From the cell containing the given text, extract its center point as [x, y] coordinate. 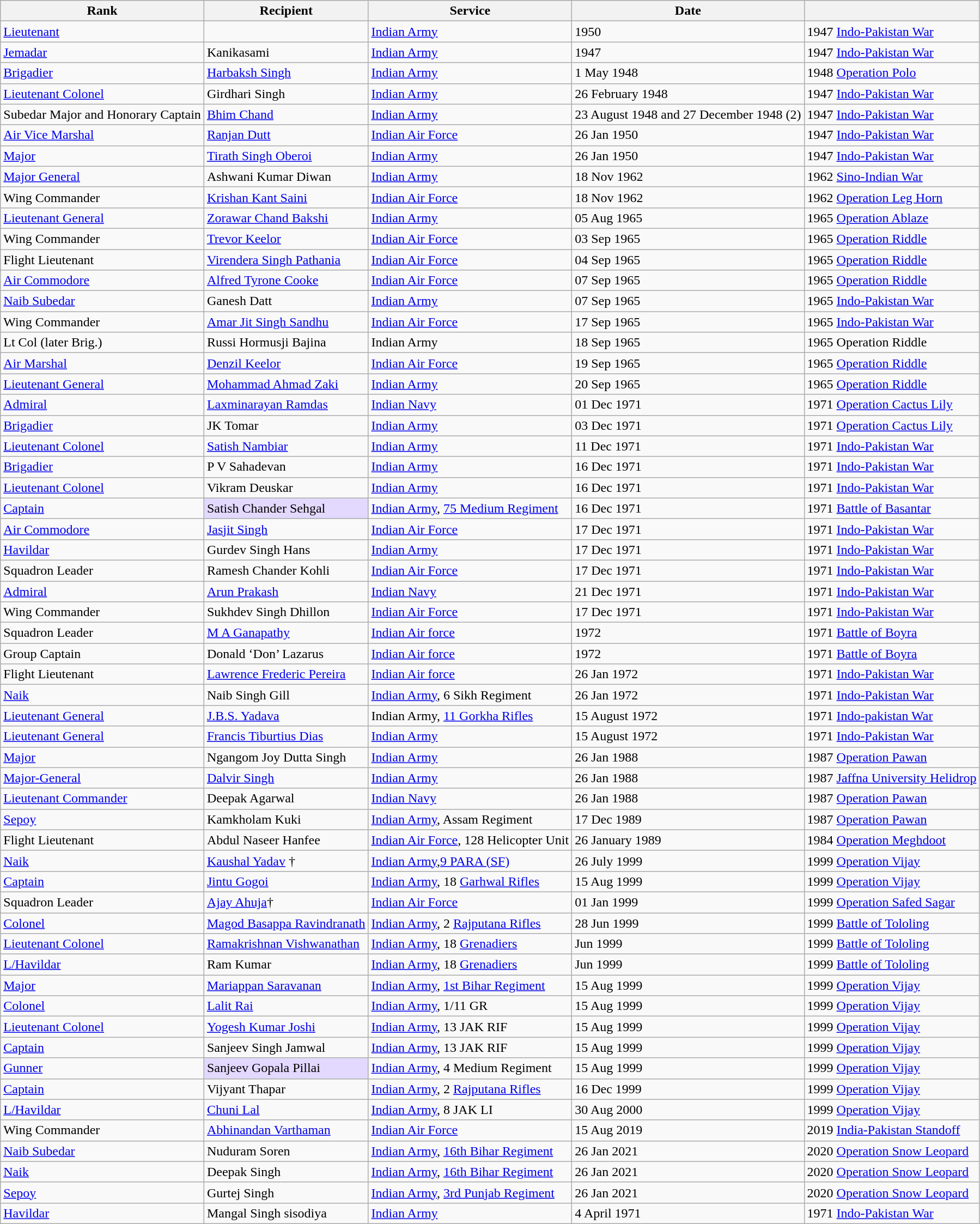
Indian Army, 1/11 GR [470, 1006]
Laxminarayan Ramdas [286, 405]
Indian Air Force, 128 Helicopter Unit [470, 840]
Vijyant Thapar [286, 1089]
16 Dec 1999 [688, 1089]
Major-General [102, 778]
Jasjit Singh [286, 529]
JK Tomar [286, 425]
Rank [102, 11]
21 Dec 1971 [688, 591]
Magod Basappa Ravindranath [286, 923]
Group Captain [102, 654]
Chuni Lal [286, 1110]
4 April 1971 [688, 1213]
Dalvir Singh [286, 778]
Bhim Chand [286, 114]
Recipient [286, 11]
Indian Army,9 PARA (SF) [470, 861]
26 February 1948 [688, 94]
05 Aug 1965 [688, 218]
Major General [102, 176]
1965 Operation Ablaze [892, 218]
Jintu Gogoi [286, 881]
01 Jan 1999 [688, 902]
Indian Army, 1st Bihar Regiment [470, 985]
23 August 1948 and 27 December 1948 (2) [688, 114]
1948 Operation Polo [892, 73]
04 Sep 1965 [688, 260]
Virendera Singh Pathania [286, 260]
Ramesh Chander Kohli [286, 570]
Alfred Tyrone Cooke [286, 281]
1950 [688, 32]
Satish Chander Sehgal [286, 508]
Francis Tiburtius Dias [286, 736]
Abhinandan Varthaman [286, 1130]
Satish Nambiar [286, 446]
P V Sahadevan [286, 467]
03 Dec 1971 [688, 425]
03 Sep 1965 [688, 239]
Deepak Singh [286, 1172]
26 July 1999 [688, 861]
Sukhdev Singh Dhillon [286, 612]
Indian Army, 4 Medium Regiment [470, 1068]
Indian Army, 8 JAK LI [470, 1110]
17 Sep 1965 [688, 322]
Air Marshal [102, 363]
Kanikasami [286, 52]
Donald ‘Don’ Lazarus [286, 654]
26 January 1989 [688, 840]
11 Dec 1971 [688, 446]
Lieutenant [102, 32]
01 Dec 1971 [688, 405]
Indian Army, Assam Regiment [470, 819]
Mariappan Saravanan [286, 985]
Ashwani Kumar Diwan [286, 176]
Russi Hormusji Bajina [286, 343]
Mangal Singh sisodiya [286, 1213]
Lieutenant Commander [102, 799]
Gurtej Singh [286, 1192]
1947 [688, 52]
1962 Sino-Indian War [892, 176]
Service [470, 11]
1971 Indo-pakistan War [892, 716]
Amar Jit Singh Sandhu [286, 322]
15 Aug 2019 [688, 1130]
Ngangom Joy Dutta Singh [286, 757]
Ram Kumar [286, 965]
2019 India-Pakistan Standoff [892, 1130]
17 Dec 1989 [688, 819]
Indian Army, 75 Medium Regiment [470, 508]
Indian Army, 3rd Punjab Regiment [470, 1192]
Mohammad Ahmad Zaki [286, 384]
Indian Army, 18 Garhwal Rifles [470, 881]
Subedar Major and Honorary Captain [102, 114]
Kamkholam Kuki [286, 819]
Deepak Agarwal [286, 799]
19 Sep 1965 [688, 363]
Jemadar [102, 52]
Trevor Keelor [286, 239]
1971 Battle of Basantar [892, 508]
Ajay Ahuja† [286, 902]
20 Sep 1965 [688, 384]
Indian Army, 11 Gorkha Rifles [470, 716]
Sanjeev Singh Jamwal [286, 1048]
Sanjeev Gopala Pillai [286, 1068]
1984 Operation Meghdoot [892, 840]
Naib Singh Gill [286, 695]
Gurdev Singh Hans [286, 550]
Nuduram Soren [286, 1151]
18 Sep 1965 [688, 343]
1 May 1948 [688, 73]
1999 Operation Safed Sagar [892, 902]
Abdul Naseer Hanfee [286, 840]
Arun Prakash [286, 591]
Denzil Keelor [286, 363]
J.B.S. Yadava [286, 716]
Zorawar Chand Bakshi [286, 218]
Lt Col (later Brig.) [102, 343]
Yogesh Kumar Joshi [286, 1027]
Ganesh Datt [286, 301]
Girdhari Singh [286, 94]
M A Ganapathy [286, 633]
30 Aug 2000 [688, 1110]
Date [688, 11]
Tirath Singh Oberoi [286, 156]
Gunner [102, 1068]
Lawrence Frederic Pereira [286, 674]
1987 Jaffna University Helidrop [892, 778]
Lalit Rai [286, 1006]
Indian Army, 6 Sikh Regiment [470, 695]
Krishan Kant Saini [286, 197]
Air Vice Marshal [102, 135]
Ramakrishnan Vishwanathan [286, 944]
Harbaksh Singh [286, 73]
Kaushal Yadav † [286, 861]
Ranjan Dutt [286, 135]
28 Jun 1999 [688, 923]
Vikram Deuskar [286, 488]
1962 Operation Leg Horn [892, 197]
